Search for the cell housing the specified text and yield its [x, y] center coordinate. 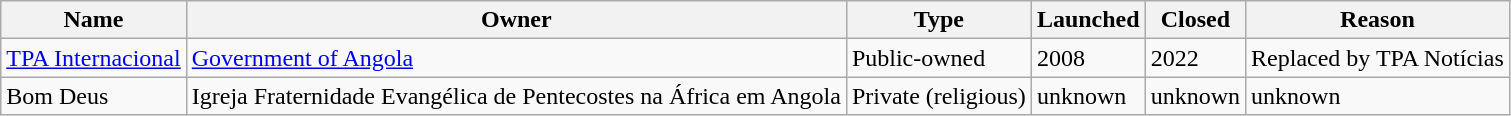
Bom Deus [94, 96]
TPA Internacional [94, 58]
Reason [1378, 20]
Name [94, 20]
2022 [1195, 58]
Government of Angola [516, 58]
Owner [516, 20]
Public-owned [938, 58]
2008 [1088, 58]
Replaced by TPA Notícias [1378, 58]
Igreja Fraternidade Evangélica de Pentecostes na África em Angola [516, 96]
Closed [1195, 20]
Private (religious) [938, 96]
Launched [1088, 20]
Type [938, 20]
